Capture the cell that displays the provided text and extract its [x, y] central coordinate. 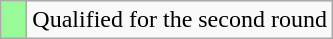
Qualified for the second round [180, 20]
